Extract the (x, y) coordinate from the center of the cell holding the provided text.  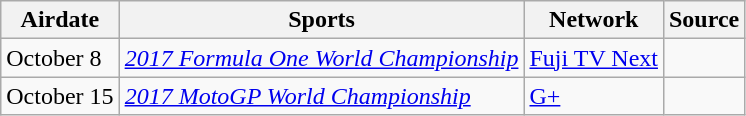
2017 MotoGP World Championship (322, 96)
2017 Formula One World Championship (322, 58)
Fuji TV Next (594, 58)
October 8 (60, 58)
Network (594, 20)
G+ (594, 96)
Source (704, 20)
October 15 (60, 96)
Airdate (60, 20)
Sports (322, 20)
